Output the [X, Y] coordinate of the center of the cell containing the given text.  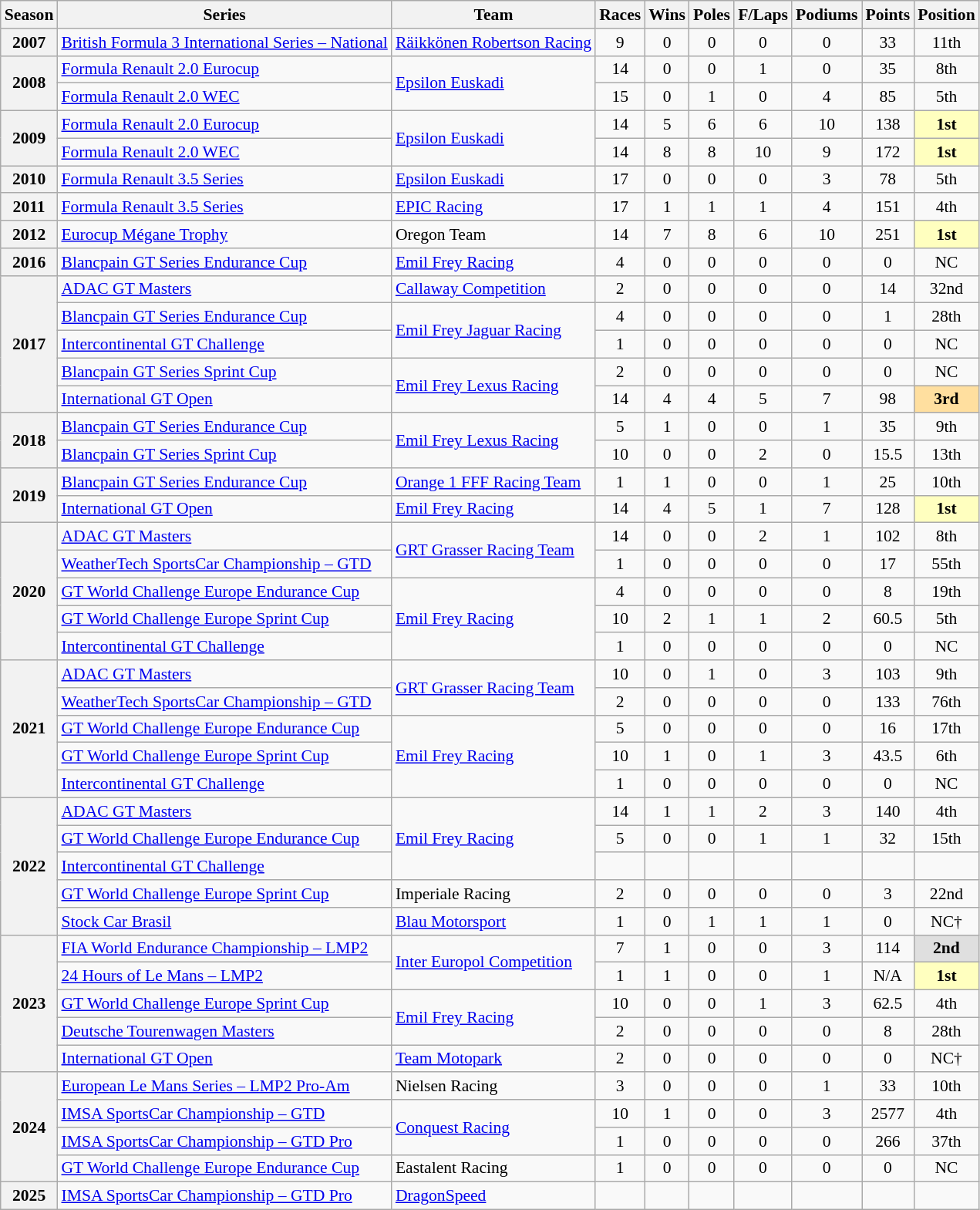
Callaway Competition [493, 289]
Podiums [827, 15]
15.5 [888, 454]
N/A [888, 976]
2577 [888, 1114]
266 [888, 1141]
140 [888, 811]
2020 [29, 592]
Eurocup Mégane Trophy [224, 234]
17th [946, 729]
Races [620, 15]
2016 [29, 262]
43.5 [888, 757]
2nd [946, 949]
Räikkönen Robertson Racing [493, 42]
32nd [946, 289]
172 [888, 152]
37th [946, 1141]
6th [946, 757]
78 [888, 180]
24 Hours of Le Mans – LMP2 [224, 976]
85 [888, 97]
Team [493, 15]
60.5 [888, 619]
3rd [946, 399]
2021 [29, 729]
2018 [29, 441]
55th [946, 565]
Imperiale Racing [493, 894]
114 [888, 949]
Position [946, 15]
22nd [946, 894]
2012 [29, 234]
Oregon Team [493, 234]
Conquest Racing [493, 1127]
2017 [29, 344]
128 [888, 509]
Poles [712, 15]
2008 [29, 83]
IMSA SportsCar Championship – GTD [224, 1114]
Wins [667, 15]
19th [946, 592]
European Le Mans Series – LMP2 Pro-Am [224, 1087]
11th [946, 42]
62.5 [888, 1004]
2024 [29, 1127]
15 [620, 97]
15th [946, 839]
133 [888, 702]
Emil Frey Jaguar Racing [493, 330]
British Formula 3 International Series – National [224, 42]
13th [946, 454]
F/Laps [763, 15]
Series [224, 15]
FIA World Endurance Championship – LMP2 [224, 949]
151 [888, 207]
2022 [29, 866]
Season [29, 15]
102 [888, 537]
Orange 1 FFF Racing Team [493, 482]
2010 [29, 180]
2023 [29, 1003]
103 [888, 674]
32 [888, 839]
138 [888, 125]
Inter Europol Competition [493, 962]
Points [888, 15]
2025 [29, 1196]
Stock Car Brasil [224, 922]
2007 [29, 42]
DragonSpeed [493, 1196]
EPIC Racing [493, 207]
2019 [29, 495]
Deutsche Tourenwagen Masters [224, 1031]
98 [888, 399]
Blau Motorsport [493, 922]
Team Motopark [493, 1059]
251 [888, 234]
Nielsen Racing [493, 1087]
2011 [29, 207]
16 [888, 729]
25 [888, 482]
76th [946, 702]
2009 [29, 139]
Eastalent Racing [493, 1168]
